Identify which cell holds the provided text, then report its [x, y] central coordinate. 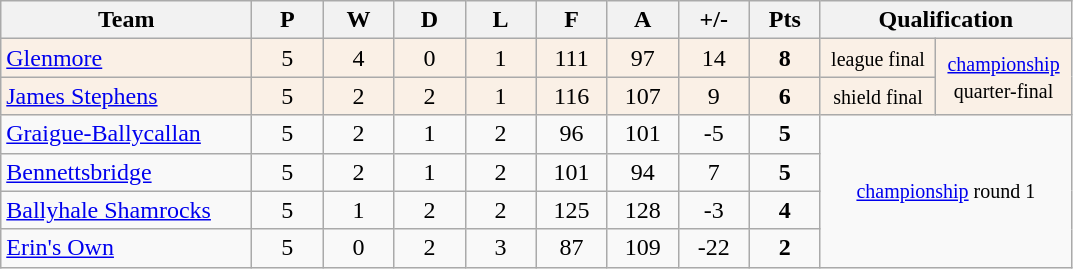
championship round 1 [946, 191]
Glenmore [126, 58]
Bennettsbridge [126, 172]
97 [642, 58]
107 [642, 96]
Graigue-Ballycallan [126, 134]
Erin's Own [126, 248]
F [572, 20]
championshipquarter-final [1004, 77]
6 [784, 96]
P [288, 20]
3 [500, 248]
D [430, 20]
A [642, 20]
-22 [714, 248]
+/- [714, 20]
7 [714, 172]
14 [714, 58]
8 [784, 58]
Pts [784, 20]
111 [572, 58]
128 [642, 210]
94 [642, 172]
96 [572, 134]
Team [126, 20]
Qualification [946, 20]
116 [572, 96]
L [500, 20]
109 [642, 248]
league final [878, 58]
W [358, 20]
125 [572, 210]
87 [572, 248]
James Stephens [126, 96]
shield final [878, 96]
9 [714, 96]
Ballyhale Shamrocks [126, 210]
-5 [714, 134]
-3 [714, 210]
